Pinpoint the cell where the given text exists, returning its (x, y) midpoint coordinate. 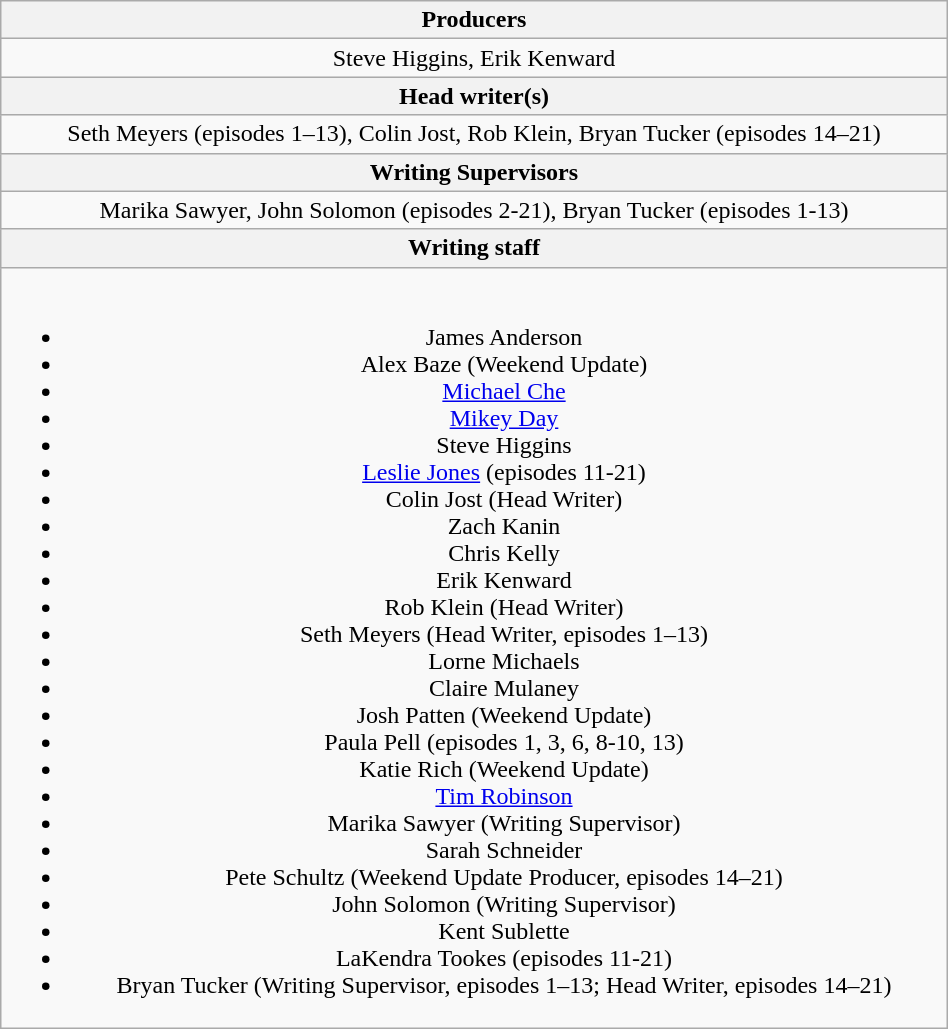
Seth Meyers (episodes 1–13), Colin Jost, Rob Klein, Bryan Tucker (episodes 14–21) (474, 134)
Producers (474, 20)
Steve Higgins, Erik Kenward (474, 58)
Writing staff (474, 248)
Head writer(s) (474, 96)
Writing Supervisors (474, 172)
Marika Sawyer, John Solomon (episodes 2-21), Bryan Tucker (episodes 1-13) (474, 210)
